Identify which cell holds the provided text, then report its (X, Y) central coordinate. 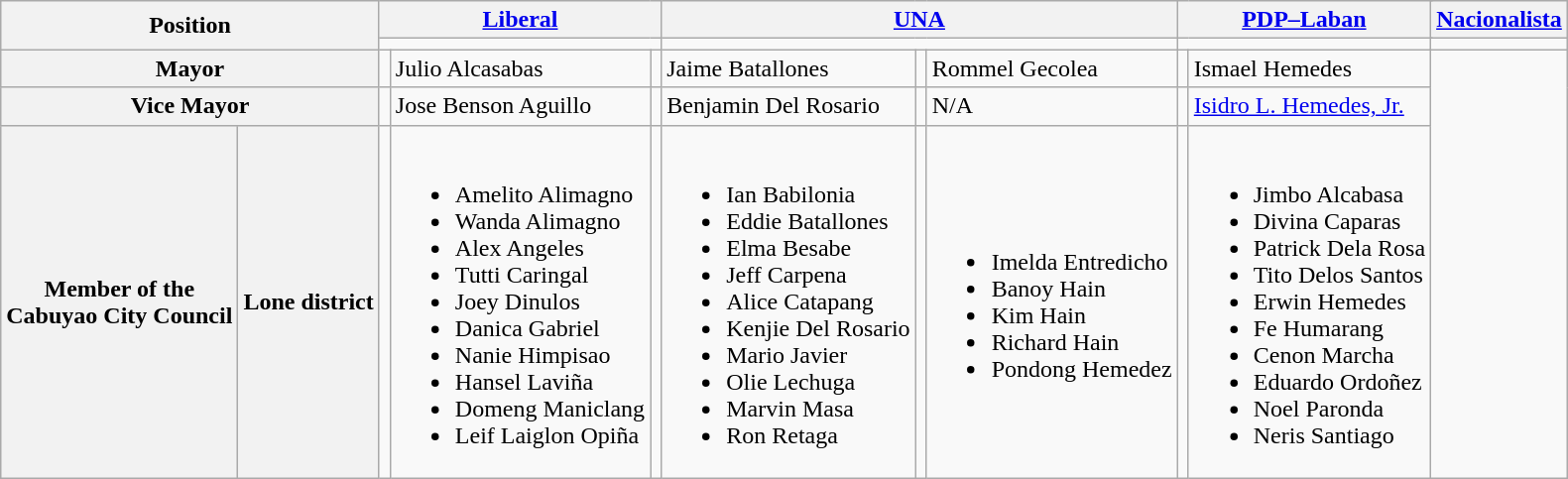
Ismael Hemedes (1309, 68)
Amelito AlimagnoWanda AlimagnoAlex AngelesTutti CaringalJoey DinulosDanica GabrielNanie HimpisaoHansel LaviñaDomeng ManiclangLeif Laiglon Opiña (520, 301)
Lone district (308, 301)
Nacionalista (1500, 20)
Julio Alcasabas (520, 68)
PDP–Laban (1303, 20)
N/A (1051, 106)
Rommel Gecolea (1051, 68)
Mayor (190, 68)
Jaime Batallones (788, 68)
Liberal (520, 20)
Vice Mayor (190, 106)
Imelda EntredichoBanoy HainKim HainRichard HainPondong Hemedez (1051, 301)
Jimbo AlcabasaDivina CaparasPatrick Dela RosaTito Delos SantosErwin HemedesFe HumarangCenon MarchaEduardo OrdoñezNoel ParondaNeris Santiago (1309, 301)
Member of the Cabuyao City Council (119, 301)
Benjamin Del Rosario (788, 106)
UNA (919, 20)
Position (190, 26)
Isidro L. Hemedes, Jr. (1309, 106)
Jose Benson Aguillo (520, 106)
Ian BabiloniaEddie BatallonesElma BesabeJeff CarpenaAlice CatapangKenjie Del RosarioMario JavierOlie LechugaMarvin MasaRon Retaga (788, 301)
